Extract the (x, y) coordinate from the center of the cell holding the provided text.  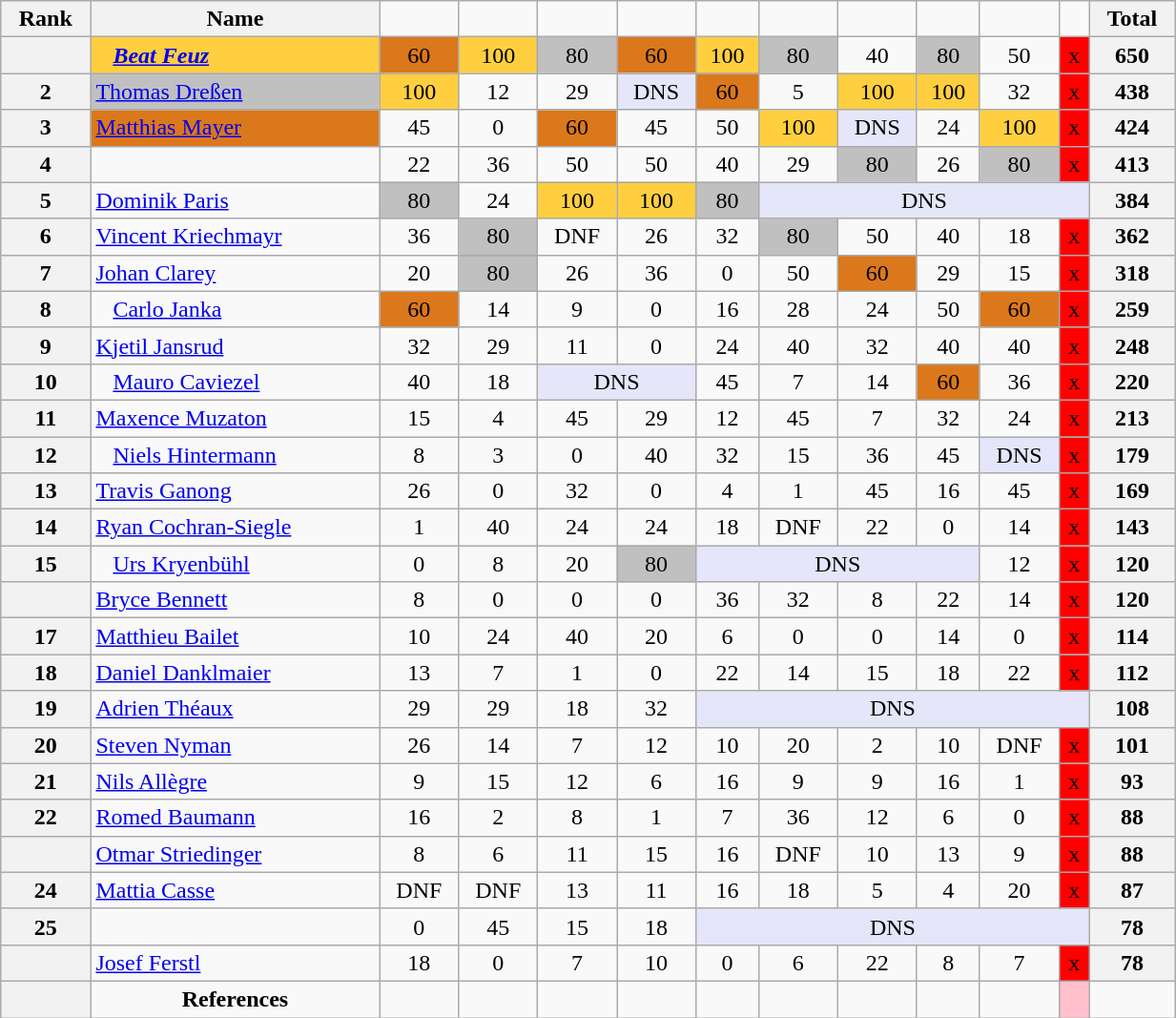
Steven Nyman (235, 745)
Mattia Casse (235, 890)
Matthieu Bailet (235, 636)
318 (1131, 273)
Niels Hintermann (235, 455)
Thomas Dreßen (235, 92)
17 (46, 636)
Dominik Paris (235, 200)
384 (1131, 200)
438 (1131, 92)
25 (46, 926)
362 (1131, 237)
114 (1131, 636)
Adrien Théaux (235, 709)
Travis Ganong (235, 491)
21 (46, 781)
650 (1131, 55)
87 (1131, 890)
220 (1131, 382)
Daniel Danklmaier (235, 673)
101 (1131, 745)
References (235, 999)
413 (1131, 164)
424 (1131, 128)
Kjetil Jansrud (235, 345)
248 (1131, 345)
108 (1131, 709)
143 (1131, 528)
Bryce Bennett (235, 600)
Johan Clarey (235, 273)
Name (235, 19)
213 (1131, 418)
169 (1131, 491)
Urs Kryenbühl (235, 564)
Carlo Janka (235, 309)
Maxence Muzaton (235, 418)
Mauro Caviezel (235, 382)
Vincent Kriechmayr (235, 237)
Matthias Mayer (235, 128)
Romed Baumann (235, 818)
179 (1131, 455)
Nils Allègre (235, 781)
Rank (46, 19)
112 (1131, 673)
Total (1131, 19)
Ryan Cochran-Siegle (235, 528)
259 (1131, 309)
93 (1131, 781)
Beat Feuz (235, 55)
Josef Ferstl (235, 963)
28 (797, 309)
Otmar Striedinger (235, 854)
19 (46, 709)
